Capture the cell that displays the provided text and extract its (X, Y) central coordinate. 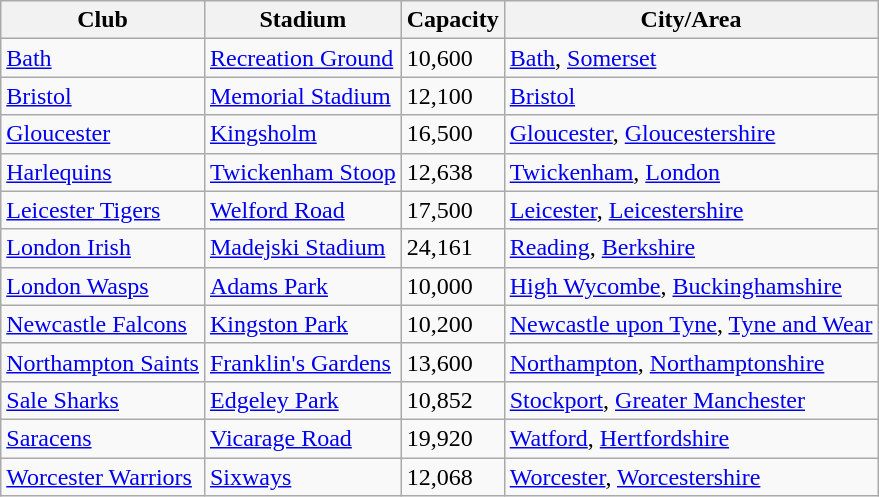
Northampton Saints (103, 362)
Newcastle Falcons (103, 324)
Worcester, Worcestershire (691, 477)
17,500 (452, 210)
Newcastle upon Tyne, Tyne and Wear (691, 324)
24,161 (452, 248)
Gloucester (103, 134)
Capacity (452, 20)
Sale Sharks (103, 400)
Stockport, Greater Manchester (691, 400)
13,600 (452, 362)
12,100 (452, 96)
Memorial Stadium (302, 96)
Saracens (103, 438)
Leicester, Leicestershire (691, 210)
City/Area (691, 20)
Kingsholm (302, 134)
High Wycombe, Buckinghamshire (691, 286)
Madejski Stadium (302, 248)
Welford Road (302, 210)
10,600 (452, 58)
Franklin's Gardens (302, 362)
Adams Park (302, 286)
Edgeley Park (302, 400)
Harlequins (103, 172)
Bath, Somerset (691, 58)
16,500 (452, 134)
12,638 (452, 172)
Worcester Warriors (103, 477)
Sixways (302, 477)
Club (103, 20)
10,000 (452, 286)
19,920 (452, 438)
12,068 (452, 477)
Northampton, Northamptonshire (691, 362)
10,852 (452, 400)
Recreation Ground (302, 58)
London Irish (103, 248)
Gloucester, Gloucestershire (691, 134)
10,200 (452, 324)
Kingston Park (302, 324)
Twickenham Stoop (302, 172)
Reading, Berkshire (691, 248)
Bath (103, 58)
London Wasps (103, 286)
Vicarage Road (302, 438)
Twickenham, London (691, 172)
Watford, Hertfordshire (691, 438)
Leicester Tigers (103, 210)
Stadium (302, 20)
